Search for the cell housing the specified text and yield its [X, Y] center coordinate. 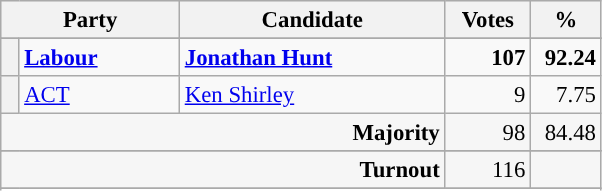
9 [488, 95]
Party [90, 20]
Labour [100, 58]
Ken Shirley [312, 95]
116 [488, 170]
7.75 [566, 95]
Candidate [312, 20]
Jonathan Hunt [312, 58]
Turnout [223, 170]
84.48 [566, 133]
Votes [488, 20]
98 [488, 133]
92.24 [566, 58]
% [566, 20]
Majority [223, 133]
ACT [100, 95]
107 [488, 58]
